Detect which cell encompasses the target text, then output its [X, Y] center coordinate. 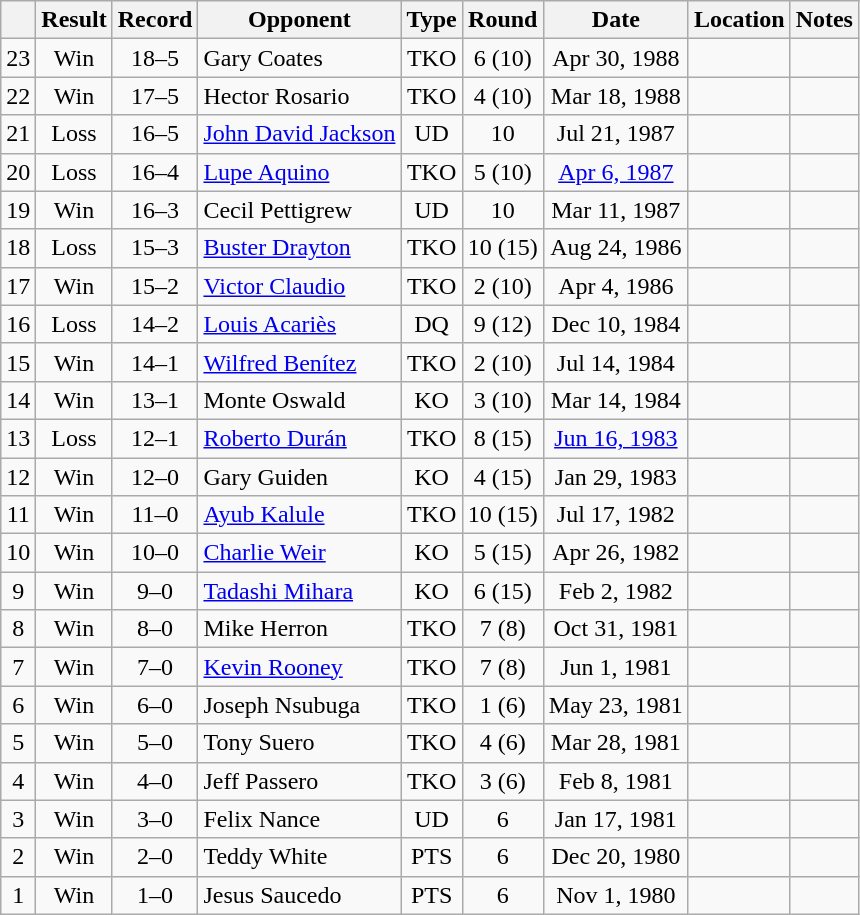
Lupe Aquino [300, 172]
Round [502, 20]
15–3 [155, 248]
16 [18, 324]
Location [739, 20]
10–0 [155, 553]
9 [18, 591]
Teddy White [300, 857]
5 [18, 743]
Monte Oswald [300, 400]
Joseph Nsubuga [300, 705]
8 [18, 629]
9–0 [155, 591]
Jan 17, 1981 [616, 819]
4 [18, 781]
Gary Coates [300, 58]
Jan 29, 1983 [616, 477]
Roberto Durán [300, 438]
6–0 [155, 705]
Type [432, 20]
14–1 [155, 362]
Jul 21, 1987 [616, 134]
Jesus Saucedo [300, 895]
12–0 [155, 477]
20 [18, 172]
15–2 [155, 286]
Wilfred Benítez [300, 362]
17 [18, 286]
Kevin Rooney [300, 667]
6 (10) [502, 58]
Jeff Passero [300, 781]
13–1 [155, 400]
Jul 17, 1982 [616, 515]
11–0 [155, 515]
1–0 [155, 895]
Jun 1, 1981 [616, 667]
Feb 2, 1982 [616, 591]
21 [18, 134]
May 23, 1981 [616, 705]
6 (15) [502, 591]
Apr 6, 1987 [616, 172]
16–5 [155, 134]
Cecil Pettigrew [300, 210]
Louis Acariès [300, 324]
13 [18, 438]
Nov 1, 1980 [616, 895]
Opponent [300, 20]
4 (6) [502, 743]
DQ [432, 324]
Result [74, 20]
Gary Guiden [300, 477]
3 (10) [502, 400]
16–3 [155, 210]
5 (15) [502, 553]
9 (12) [502, 324]
19 [18, 210]
Mar 11, 1987 [616, 210]
23 [18, 58]
Jul 14, 1984 [616, 362]
Tony Suero [300, 743]
17–5 [155, 96]
Tadashi Mihara [300, 591]
3 (6) [502, 781]
Jun 16, 1983 [616, 438]
7 [18, 667]
3 [18, 819]
Mar 28, 1981 [616, 743]
Dec 10, 1984 [616, 324]
8 (15) [502, 438]
15 [18, 362]
Aug 24, 1986 [616, 248]
Felix Nance [300, 819]
Mar 18, 1988 [616, 96]
12–1 [155, 438]
7–0 [155, 667]
5–0 [155, 743]
14–2 [155, 324]
Apr 26, 1982 [616, 553]
Date [616, 20]
Ayub Kalule [300, 515]
8–0 [155, 629]
Buster Drayton [300, 248]
18 [18, 248]
1 (6) [502, 705]
Mar 14, 1984 [616, 400]
Apr 4, 1986 [616, 286]
Charlie Weir [300, 553]
Dec 20, 1980 [616, 857]
Record [155, 20]
16–4 [155, 172]
Hector Rosario [300, 96]
4–0 [155, 781]
4 (15) [502, 477]
Apr 30, 1988 [616, 58]
5 (10) [502, 172]
4 (10) [502, 96]
12 [18, 477]
Feb 8, 1981 [616, 781]
11 [18, 515]
2–0 [155, 857]
Notes [824, 20]
Victor Claudio [300, 286]
22 [18, 96]
3–0 [155, 819]
Oct 31, 1981 [616, 629]
2 [18, 857]
14 [18, 400]
John David Jackson [300, 134]
18–5 [155, 58]
Mike Herron [300, 629]
1 [18, 895]
